Return (x, y) of the center of cell containing provided text 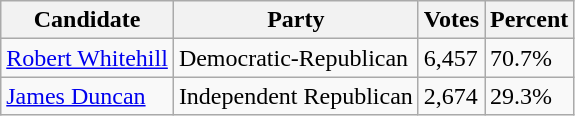
Percent (530, 20)
70.7% (530, 58)
Democratic-Republican (296, 58)
6,457 (451, 58)
Candidate (88, 20)
Votes (451, 20)
James Duncan (88, 96)
2,674 (451, 96)
Independent Republican (296, 96)
Robert Whitehill (88, 58)
Party (296, 20)
29.3% (530, 96)
